Extract the [X, Y] coordinate from the center of the cell holding the provided text.  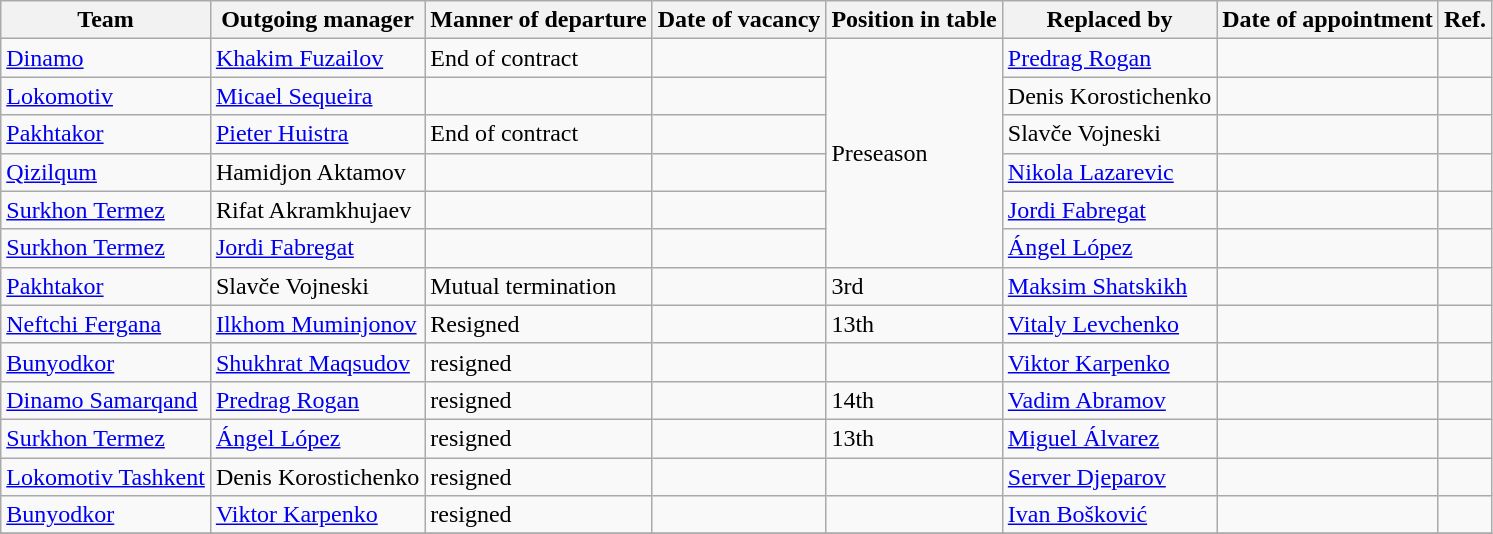
Maksim Shatskikh [1109, 286]
Hamidjon Aktamov [317, 172]
Miguel Álvarez [1109, 438]
Manner of departure [538, 20]
Dinamo Samarqand [106, 400]
Date of vacancy [739, 20]
Resigned [538, 324]
Pieter Huistra [317, 134]
Team [106, 20]
Date of appointment [1328, 20]
Neftchi Fergana [106, 324]
Mutual termination [538, 286]
Position in table [914, 20]
Preseason [914, 153]
Lokomotiv Tashkent [106, 477]
Nikola Lazarevic [1109, 172]
Ivan Bošković [1109, 515]
Vitaly Levchenko [1109, 324]
Ilkhom Muminjonov [317, 324]
Ref. [1464, 20]
Qizilqum [106, 172]
Server Djeparov [1109, 477]
Khakim Fuzailov [317, 58]
14th [914, 400]
Dinamo [106, 58]
Shukhrat Maqsudov [317, 362]
Vadim Abramov [1109, 400]
Micael Sequeira [317, 96]
Outgoing manager [317, 20]
Rifat Akramkhujaev [317, 210]
Replaced by [1109, 20]
Lokomotiv [106, 96]
3rd [914, 286]
